From the cell containing the given text, extract its center point as [X, Y] coordinate. 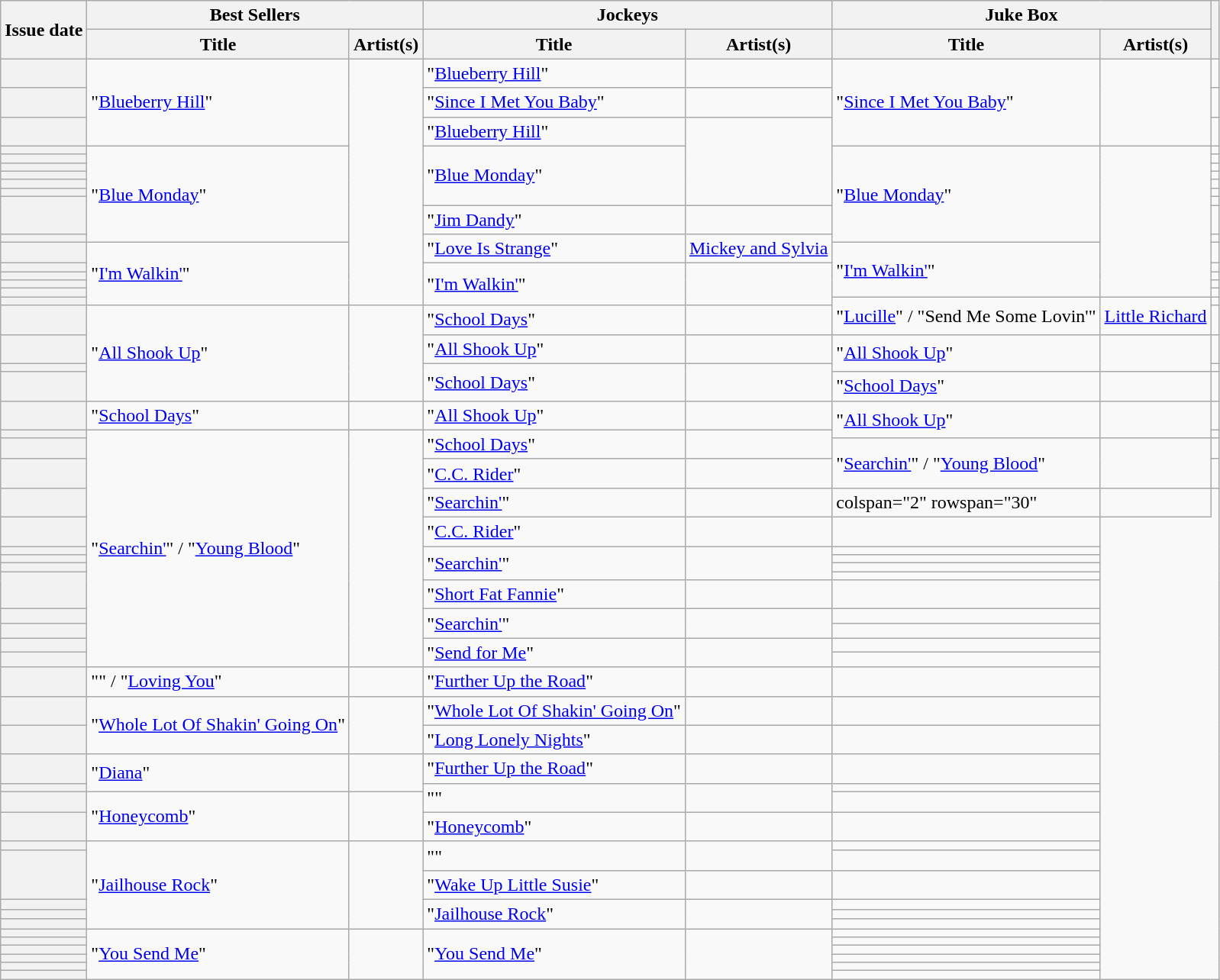
Juke Box [1022, 15]
Jockeys [628, 15]
"Jim Dandy" [554, 219]
"Lucille" / "Send Me Some Lovin'" [967, 316]
"Love Is Strange" [554, 249]
"Send for Me" [554, 653]
"" / "Loving You" [218, 682]
Best Sellers [255, 15]
"Long Lonely Nights" [554, 740]
"Short Fat Fannie" [554, 595]
colspan="2" rowspan="30" [967, 502]
"Diana" [218, 772]
Mickey and Sylvia [758, 249]
Little Richard [1156, 316]
"Wake Up Little Susie" [554, 885]
Issue date [44, 30]
